Search for the cell housing the specified text and yield its [x, y] center coordinate. 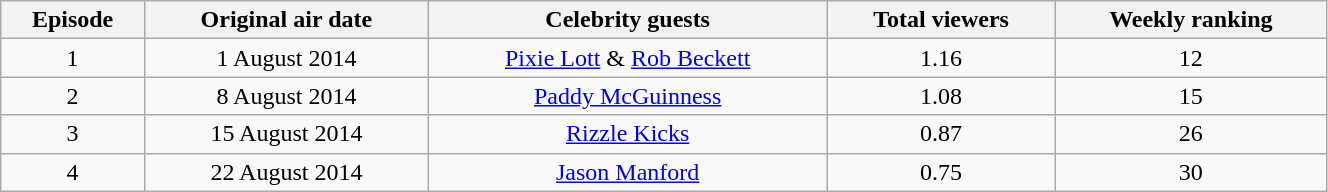
26 [1190, 134]
2 [73, 96]
Total viewers [941, 20]
Original air date [286, 20]
4 [73, 172]
0.75 [941, 172]
15 [1190, 96]
1 August 2014 [286, 58]
8 August 2014 [286, 96]
Celebrity guests [628, 20]
1 [73, 58]
Jason Manford [628, 172]
1.16 [941, 58]
0.87 [941, 134]
30 [1190, 172]
3 [73, 134]
Rizzle Kicks [628, 134]
Paddy McGuinness [628, 96]
Weekly ranking [1190, 20]
1.08 [941, 96]
Pixie Lott & Rob Beckett [628, 58]
Episode [73, 20]
22 August 2014 [286, 172]
12 [1190, 58]
15 August 2014 [286, 134]
